Search for the cell housing the specified text and yield its (X, Y) center coordinate. 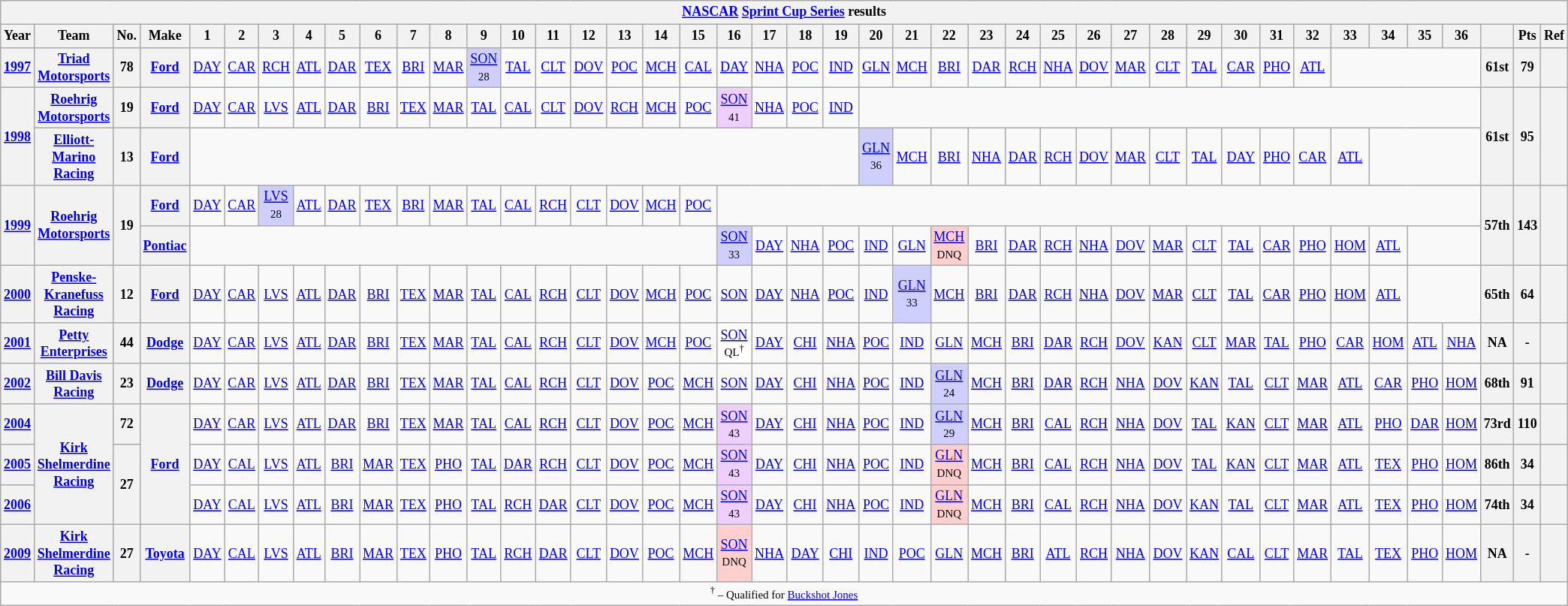
Pts (1527, 36)
32 (1313, 36)
8 (448, 36)
15 (698, 36)
Team (74, 36)
GLN29 (949, 424)
16 (734, 36)
26 (1094, 36)
78 (126, 68)
SON28 (484, 68)
SON41 (734, 108)
28 (1168, 36)
5 (342, 36)
Petty Enterprises (74, 343)
21 (912, 36)
143 (1527, 225)
1999 (18, 225)
11 (553, 36)
No. (126, 36)
SON33 (734, 246)
Bill Davis Racing (74, 384)
24 (1023, 36)
Penske-Kranefuss Racing (74, 294)
MCHDNQ (949, 246)
68th (1497, 384)
79 (1527, 68)
20 (876, 36)
2004 (18, 424)
1998 (18, 137)
74th (1497, 505)
73rd (1497, 424)
GLN33 (912, 294)
Toyota (165, 553)
6 (378, 36)
7 (413, 36)
35 (1425, 36)
2 (242, 36)
65th (1497, 294)
36 (1461, 36)
Ref (1554, 36)
14 (661, 36)
† – Qualified for Buckshot Jones (784, 594)
31 (1277, 36)
SONQL† (734, 343)
Elliott-Marino Racing (74, 156)
22 (949, 36)
44 (126, 343)
57th (1497, 225)
GLN24 (949, 384)
110 (1527, 424)
1 (207, 36)
17 (770, 36)
NASCAR Sprint Cup Series results (784, 12)
2009 (18, 553)
GLN36 (876, 156)
86th (1497, 465)
9 (484, 36)
64 (1527, 294)
SONDNQ (734, 553)
1997 (18, 68)
3 (276, 36)
Triad Motorsports (74, 68)
LVS28 (276, 206)
2002 (18, 384)
Make (165, 36)
95 (1527, 137)
2001 (18, 343)
2000 (18, 294)
Pontiac (165, 246)
29 (1205, 36)
72 (126, 424)
2006 (18, 505)
Year (18, 36)
10 (518, 36)
18 (805, 36)
91 (1527, 384)
25 (1058, 36)
33 (1350, 36)
30 (1241, 36)
4 (309, 36)
2005 (18, 465)
